Return the (X, Y) coordinate for the center point of the cell that contains the specified text.  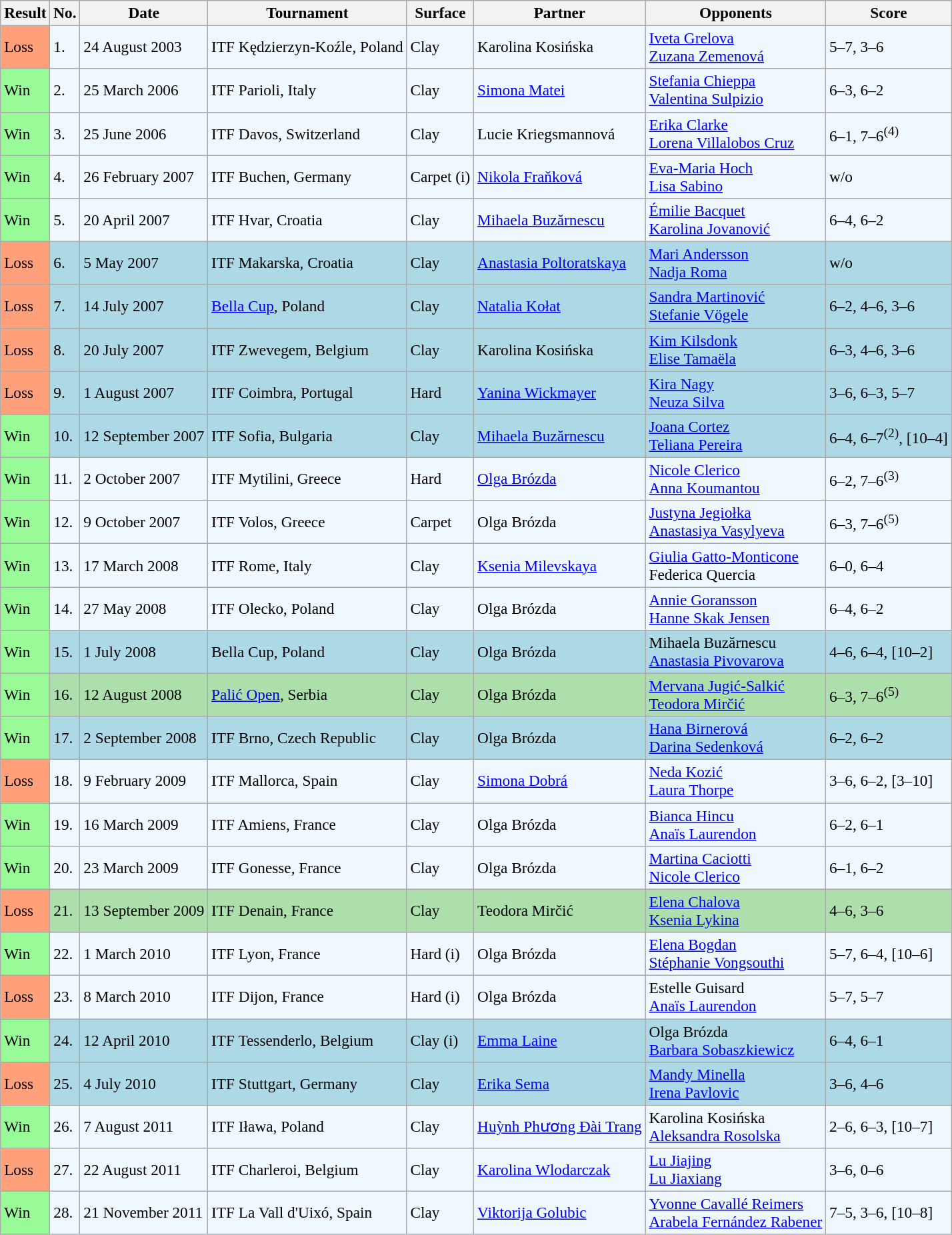
4. (65, 176)
1 August 2007 (144, 392)
Erika Clarke Lorena Villalobos Cruz (736, 133)
Yanina Wickmayer (560, 392)
Teodora Mirčić (560, 910)
9 October 2007 (144, 523)
ITF Mytilini, Greece (307, 479)
Carpet (440, 523)
Lucie Kriegsmannová (560, 133)
Partner (560, 13)
Eva-Maria Hoch Lisa Sabino (736, 176)
ITF Brno, Czech Republic (307, 738)
ITF Hvar, Croatia (307, 220)
ITF Olecko, Poland (307, 608)
ITF La Vall d'Uixó, Spain (307, 1213)
28. (65, 1213)
6–2, 7–6(3) (889, 479)
7 August 2011 (144, 1126)
Elena Chalova Ksenia Lykina (736, 910)
Anastasia Poltoratskaya (560, 263)
2. (65, 91)
1 March 2010 (144, 953)
25. (65, 1084)
Karolina Kosińska Aleksandra Rosolska (736, 1126)
Annie Goransson Hanne Skak Jensen (736, 608)
17 March 2008 (144, 565)
4–6, 3–6 (889, 910)
12 September 2007 (144, 436)
ITF Iława, Poland (307, 1126)
3–6, 6–2, [3–10] (889, 781)
Opponents (736, 13)
Simona Dobrá (560, 781)
11. (65, 479)
21 November 2011 (144, 1213)
12 August 2008 (144, 694)
ITF Dijon, France (307, 997)
6–4, 6–7(2), [10–4] (889, 436)
2 October 2007 (144, 479)
6–2, 4–6, 3–6 (889, 307)
Elena Bogdan Stéphanie Vongsouthi (736, 953)
Viktorija Golubic (560, 1213)
15. (65, 652)
Huỳnh Phương Đài Trang (560, 1126)
No. (65, 13)
6–1, 6–2 (889, 868)
4–6, 6–4, [10–2] (889, 652)
24. (65, 1040)
23. (65, 997)
ITF Coimbra, Portugal (307, 392)
Palić Open, Serbia (307, 694)
3–6, 6–3, 5–7 (889, 392)
ITF Zwevegem, Belgium (307, 349)
12. (65, 523)
Martina Caciotti Nicole Clerico (736, 868)
ITF Buchen, Germany (307, 176)
ITF Mallorca, Spain (307, 781)
Mari Andersson Nadja Roma (736, 263)
6–1, 7–6(4) (889, 133)
6–2, 6–1 (889, 824)
5–7, 5–7 (889, 997)
1. (65, 47)
27. (65, 1169)
23 March 2009 (144, 868)
Stefania Chieppa Valentina Sulpizio (736, 91)
ITF Denain, France (307, 910)
Kim Kilsdonk Elise Tamaëla (736, 349)
14 July 2007 (144, 307)
ITF Volos, Greece (307, 523)
20. (65, 868)
13 September 2009 (144, 910)
7–5, 3–6, [10–8] (889, 1213)
5–7, 3–6 (889, 47)
Score (889, 13)
Ksenia Milevskaya (560, 565)
8 March 2010 (144, 997)
24 August 2003 (144, 47)
6–3, 4–6, 3–6 (889, 349)
25 March 2006 (144, 91)
Surface (440, 13)
1 July 2008 (144, 652)
Mervana Jugić-Salkić Teodora Mirčić (736, 694)
7. (65, 307)
Simona Matei (560, 91)
22 August 2011 (144, 1169)
ITF Charleroi, Belgium (307, 1169)
Olga Brózda Barbara Sobaszkiewicz (736, 1040)
8. (65, 349)
Justyna Jegiołka Anastasiya Vasylyeva (736, 523)
14. (65, 608)
Date (144, 13)
Joana Cortez Teliana Pereira (736, 436)
22. (65, 953)
9. (65, 392)
6. (65, 263)
ITF Stuttgart, Germany (307, 1084)
Estelle Guisard Anaïs Laurendon (736, 997)
20 July 2007 (144, 349)
4 July 2010 (144, 1084)
17. (65, 738)
ITF Rome, Italy (307, 565)
6–0, 6–4 (889, 565)
Yvonne Cavallé Reimers Arabela Fernández Rabener (736, 1213)
25 June 2006 (144, 133)
ITF Gonesse, France (307, 868)
Result (25, 13)
Iveta Grelova Zuzana Zemenová (736, 47)
ITF Kędzierzyn-Koźle, Poland (307, 47)
19. (65, 824)
5–7, 6–4, [10–6] (889, 953)
12 April 2010 (144, 1040)
21. (65, 910)
3. (65, 133)
Neda Kozić Laura Thorpe (736, 781)
Bianca Hincu Anaïs Laurendon (736, 824)
5 May 2007 (144, 263)
Lu Jiajing Lu Jiaxiang (736, 1169)
Kira Nagy Neuza Silva (736, 392)
Emma Laine (560, 1040)
3–6, 4–6 (889, 1084)
Sandra Martinović Stefanie Vögele (736, 307)
Natalia Kołat (560, 307)
2 September 2008 (144, 738)
9 February 2009 (144, 781)
ITF Makarska, Croatia (307, 263)
ITF Parioli, Italy (307, 91)
Nikola Fraňková (560, 176)
3–6, 0–6 (889, 1169)
20 April 2007 (144, 220)
ITF Amiens, France (307, 824)
Nicole Clerico Anna Koumantou (736, 479)
Tournament (307, 13)
2–6, 6–3, [10–7] (889, 1126)
Mandy Minella Irena Pavlovic (736, 1084)
Hana Birnerová Darina Sedenková (736, 738)
Carpet (i) (440, 176)
Karolina Wlodarczak (560, 1169)
ITF Lyon, France (307, 953)
Clay (i) (440, 1040)
Émilie Bacquet Karolina Jovanović (736, 220)
18. (65, 781)
ITF Tessenderlo, Belgium (307, 1040)
13. (65, 565)
Giulia Gatto-Monticone Federica Quercia (736, 565)
16. (65, 694)
Erika Sema (560, 1084)
6–4, 6–1 (889, 1040)
6–3, 6–2 (889, 91)
27 May 2008 (144, 608)
16 March 2009 (144, 824)
Mihaela Buzărnescu Anastasia Pivovarova (736, 652)
26. (65, 1126)
5. (65, 220)
6–2, 6–2 (889, 738)
ITF Sofia, Bulgaria (307, 436)
10. (65, 436)
ITF Davos, Switzerland (307, 133)
26 February 2007 (144, 176)
